Return (X, Y) of the center of cell containing provided text 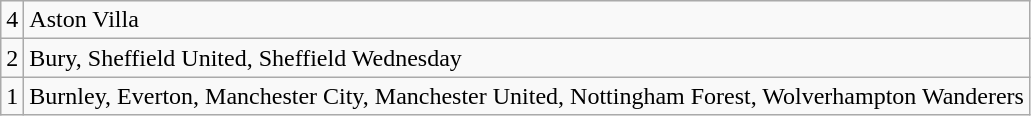
Bury, Sheffield United, Sheffield Wednesday (527, 58)
Burnley, Everton, Manchester City, Manchester United, Nottingham Forest, Wolverhampton Wanderers (527, 96)
1 (12, 96)
Aston Villa (527, 20)
4 (12, 20)
2 (12, 58)
